Return (x, y) of the center of cell containing provided text 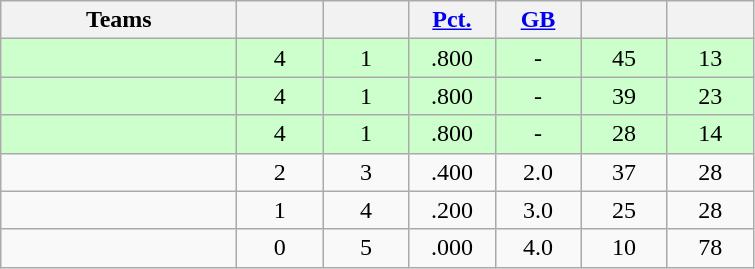
Teams (119, 20)
45 (624, 58)
0 (280, 248)
4.0 (538, 248)
14 (710, 134)
.400 (452, 172)
10 (624, 248)
5 (366, 248)
2 (280, 172)
39 (624, 96)
GB (538, 20)
Pct. (452, 20)
3.0 (538, 210)
.200 (452, 210)
37 (624, 172)
3 (366, 172)
23 (710, 96)
2.0 (538, 172)
78 (710, 248)
.000 (452, 248)
25 (624, 210)
13 (710, 58)
